Identify which cell holds the provided text, then report its [X, Y] central coordinate. 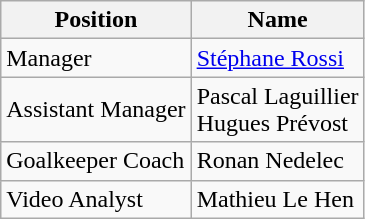
Goalkeeper Coach [96, 161]
Ronan Nedelec [278, 161]
Assistant Manager [96, 110]
Position [96, 20]
Mathieu Le Hen [278, 199]
Stéphane Rossi [278, 58]
Video Analyst [96, 199]
Pascal Laguillier Hugues Prévost [278, 110]
Manager [96, 58]
Name [278, 20]
